Find where the given text appears and provide that cell's center as [X, Y] coordinate. 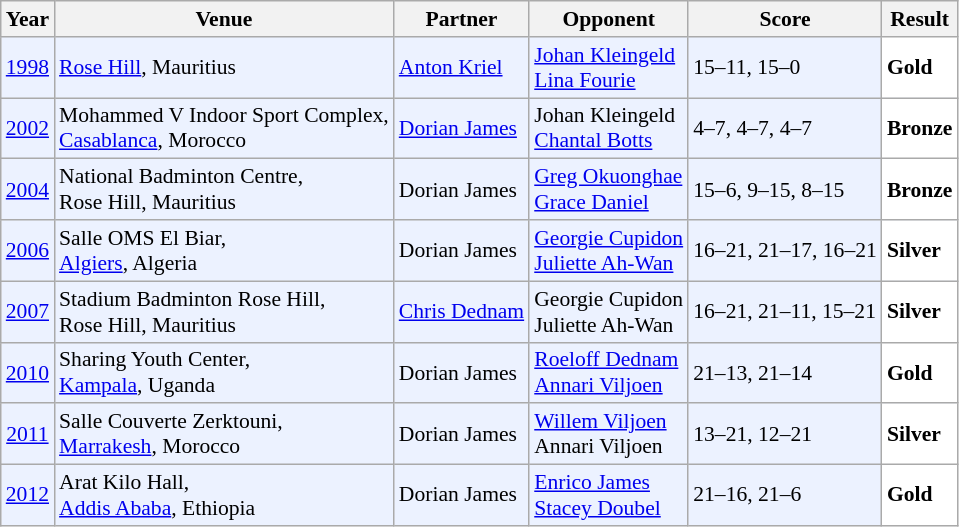
Willem Viljoen Annari Viljoen [608, 434]
Venue [224, 19]
Johan Kleingeld Chantal Botts [608, 128]
Rose Hill, Mauritius [224, 68]
Score [785, 19]
Salle Couverte Zerktouni,Marrakesh, Morocco [224, 434]
13–21, 12–21 [785, 434]
2007 [28, 312]
2004 [28, 190]
4–7, 4–7, 4–7 [785, 128]
National Badminton Centre,Rose Hill, Mauritius [224, 190]
Sharing Youth Center,Kampala, Uganda [224, 372]
Result [920, 19]
2011 [28, 434]
Arat Kilo Hall,Addis Ababa, Ethiopia [224, 496]
21–16, 21–6 [785, 496]
2010 [28, 372]
15–6, 9–15, 8–15 [785, 190]
Chris Dednam [462, 312]
15–11, 15–0 [785, 68]
Anton Kriel [462, 68]
Enrico James Stacey Doubel [608, 496]
2012 [28, 496]
Johan Kleingeld Lina Fourie [608, 68]
Year [28, 19]
1998 [28, 68]
2002 [28, 128]
Stadium Badminton Rose Hill,Rose Hill, Mauritius [224, 312]
2006 [28, 250]
21–13, 21–14 [785, 372]
Opponent [608, 19]
16–21, 21–11, 15–21 [785, 312]
Roeloff Dednam Annari Viljoen [608, 372]
Partner [462, 19]
Greg Okuonghae Grace Daniel [608, 190]
16–21, 21–17, 16–21 [785, 250]
Mohammed V Indoor Sport Complex,Casablanca, Morocco [224, 128]
Salle OMS El Biar,Algiers, Algeria [224, 250]
